Extract the (x, y) coordinate from the center of the cell holding the provided text.  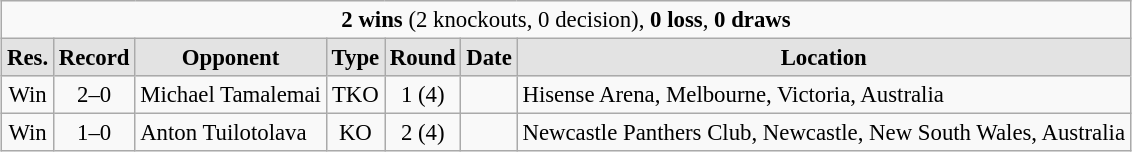
Newcastle Panthers Club, Newcastle, New South Wales, Australia (824, 133)
Type (355, 57)
Record (94, 57)
2–0 (94, 95)
1 (4) (423, 95)
Location (824, 57)
Anton Tuilotolava (230, 133)
1–0 (94, 133)
Michael Tamalemai (230, 95)
2 (4) (423, 133)
Hisense Arena, Melbourne, Victoria, Australia (824, 95)
Res. (28, 57)
Date (489, 57)
2 wins (2 knockouts, 0 decision), 0 loss, 0 draws (566, 20)
KO (355, 133)
TKO (355, 95)
Round (423, 57)
Opponent (230, 57)
